Locate the cell with the specified text and output its (X, Y) center coordinate. 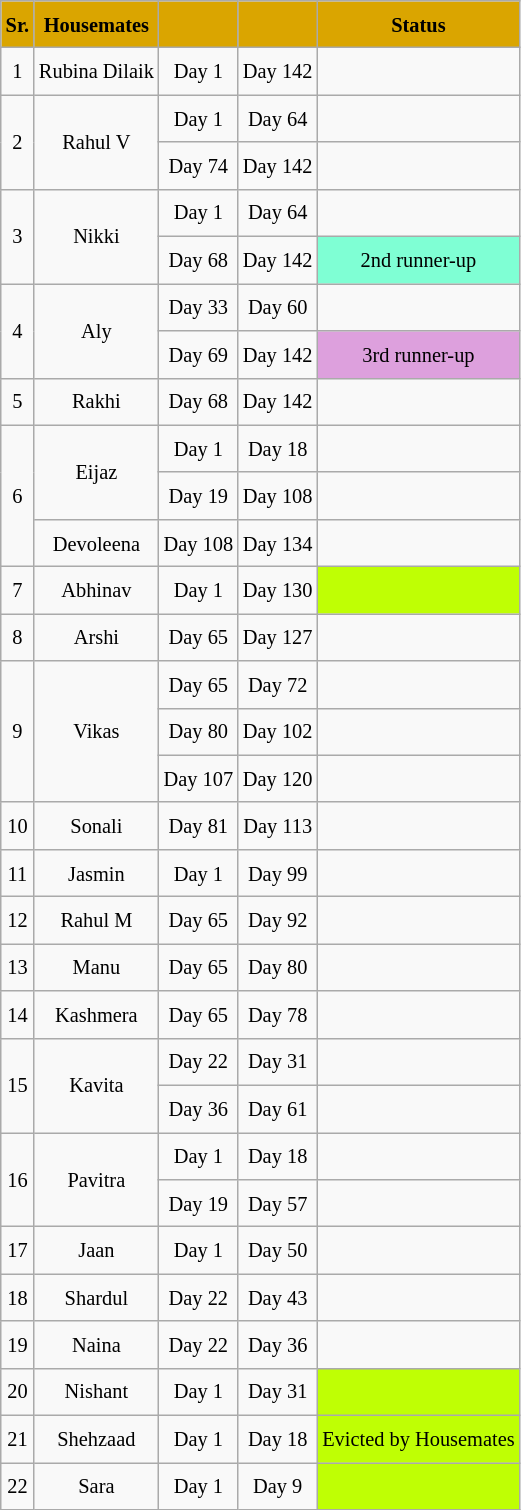
Shardul (96, 1298)
Abhinav (96, 590)
Day 102 (278, 732)
Rubina Dilaik (96, 72)
Day 99 (278, 872)
Day 74 (198, 166)
Kashmera (96, 1014)
Day 134 (278, 542)
11 (18, 872)
19 (18, 1344)
Day 69 (198, 354)
10 (18, 826)
Vikas (96, 732)
Day 43 (278, 1298)
Day 92 (278, 920)
Day 127 (278, 636)
17 (18, 1250)
3 (18, 236)
Pavitra (96, 1179)
Nishant (96, 1392)
Day 72 (278, 684)
Evicted by Housemates (418, 1438)
Rahul M (96, 920)
Status (418, 24)
15 (18, 1085)
1 (18, 72)
12 (18, 920)
4 (18, 330)
Sonali (96, 826)
Day 60 (278, 306)
Day 50 (278, 1250)
5 (18, 402)
22 (18, 1486)
Rahul V (96, 142)
Day 78 (278, 1014)
16 (18, 1179)
Nikki (96, 236)
Day 57 (278, 1202)
Naina (96, 1344)
Eijaz (96, 472)
Kavita (96, 1085)
Day 113 (278, 826)
3rd runner-up (418, 354)
6 (18, 496)
2 (18, 142)
7 (18, 590)
Jaan (96, 1250)
Day 61 (278, 1108)
Manu (96, 966)
Arshi (96, 636)
14 (18, 1014)
Day 33 (198, 306)
Day 9 (278, 1486)
2nd runner-up (418, 260)
20 (18, 1392)
Sr. (18, 24)
Rakhi (96, 402)
Sara (96, 1486)
18 (18, 1298)
Devoleena (96, 542)
Housemates (96, 24)
Day 130 (278, 590)
8 (18, 636)
13 (18, 966)
Shehzaad (96, 1438)
Day 107 (198, 778)
Day 120 (278, 778)
Day 81 (198, 826)
Jasmin (96, 872)
9 (18, 732)
Aly (96, 330)
21 (18, 1438)
